Determine the (x, y) coordinate at the center of the cell enclosing the given text.  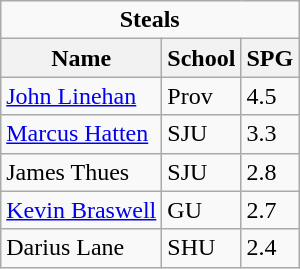
GU (202, 210)
Name (82, 58)
Prov (202, 96)
SPG (270, 58)
Steals (150, 20)
School (202, 58)
SHU (202, 248)
2.7 (270, 210)
Marcus Hatten (82, 134)
2.8 (270, 172)
Darius Lane (82, 248)
4.5 (270, 96)
James Thues (82, 172)
Kevin Braswell (82, 210)
3.3 (270, 134)
John Linehan (82, 96)
2.4 (270, 248)
